Search for the cell housing the specified text and yield its [x, y] center coordinate. 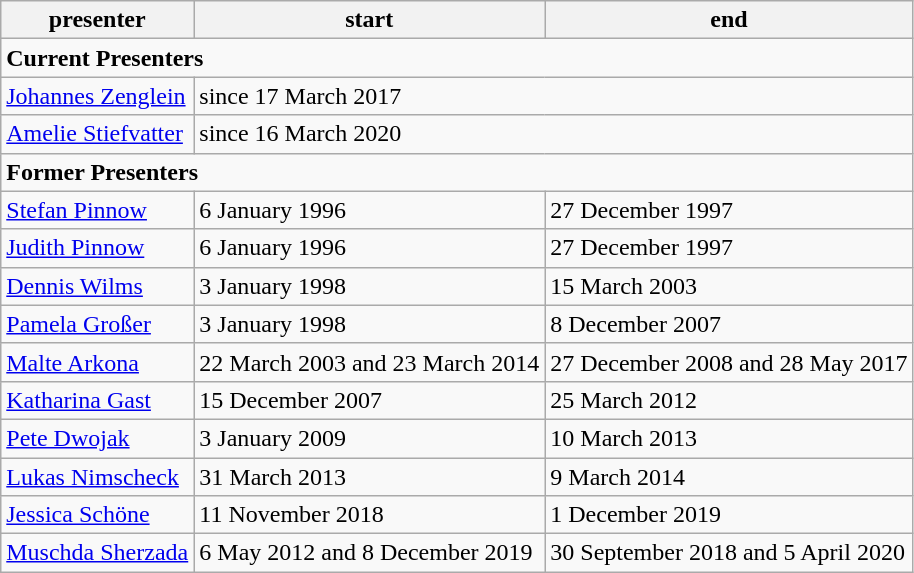
22 March 2003 and 23 March 2014 [370, 362]
start [370, 20]
Amelie Stiefvatter [98, 134]
25 March 2012 [729, 400]
since 17 March 2017 [554, 96]
15 March 2003 [729, 286]
Former Presenters [457, 172]
presenter [98, 20]
Judith Pinnow [98, 248]
9 March 2014 [729, 477]
Katharina Gast [98, 400]
Pete Dwojak [98, 438]
8 December 2007 [729, 324]
15 December 2007 [370, 400]
Johannes Zenglein [98, 96]
Current Presenters [457, 58]
Lukas Nimscheck [98, 477]
Malte Arkona [98, 362]
Stefan Pinnow [98, 210]
Muschda Sherzada [98, 553]
Pamela Großer [98, 324]
30 September 2018 and 5 April 2020 [729, 553]
since 16 March 2020 [554, 134]
10 March 2013 [729, 438]
27 December 2008 and 28 May 2017 [729, 362]
Jessica Schöne [98, 515]
11 November 2018 [370, 515]
31 March 2013 [370, 477]
3 January 2009 [370, 438]
1 December 2019 [729, 515]
6 May 2012 and 8 December 2019 [370, 553]
end [729, 20]
Dennis Wilms [98, 286]
